From the cell containing the given text, extract its center point as (x, y) coordinate. 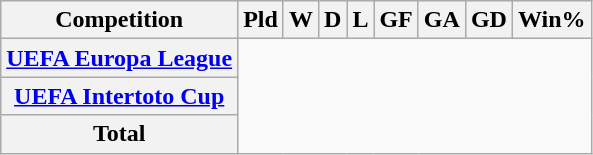
W (300, 20)
UEFA Intertoto Cup (120, 96)
Pld (261, 20)
GA (442, 20)
Total (120, 134)
UEFA Europa League (120, 58)
D (332, 20)
GF (396, 20)
L (360, 20)
GD (488, 20)
Win% (552, 20)
Competition (120, 20)
